Provide the (X, Y) coordinate of the cell's center where the given text is located.  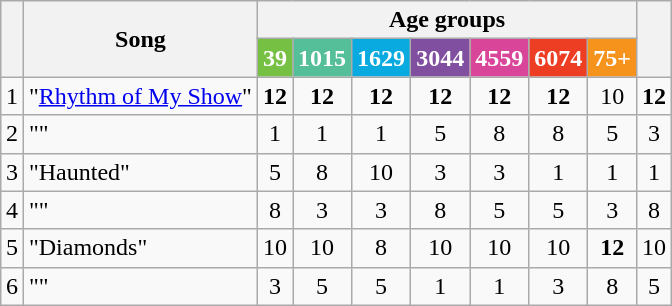
6 (12, 286)
3044 (440, 58)
2 (12, 134)
4559 (500, 58)
1629 (382, 58)
"Haunted" (140, 172)
39 (274, 58)
4 (12, 210)
"Diamonds" (140, 248)
"Rhythm of My Show" (140, 96)
75+ (612, 58)
Song (140, 39)
6074 (558, 58)
1015 (322, 58)
Age groups (446, 20)
